From the cell containing the given text, extract its center point as (x, y) coordinate. 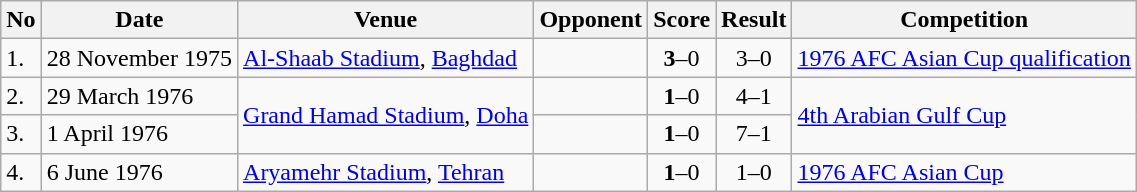
Score (682, 20)
6 June 1976 (139, 172)
4. (21, 172)
1976 AFC Asian Cup qualification (964, 58)
1 April 1976 (139, 134)
Grand Hamad Stadium, Doha (386, 115)
7–1 (754, 134)
2. (21, 96)
Aryamehr Stadium, Tehran (386, 172)
29 March 1976 (139, 96)
Opponent (591, 20)
Date (139, 20)
28 November 1975 (139, 58)
No (21, 20)
Al-Shaab Stadium, Baghdad (386, 58)
Result (754, 20)
4–1 (754, 96)
1. (21, 58)
Venue (386, 20)
4th Arabian Gulf Cup (964, 115)
1976 AFC Asian Cup (964, 172)
3. (21, 134)
Competition (964, 20)
